Provide the (X, Y) coordinate of the cell's center where the given text is located.  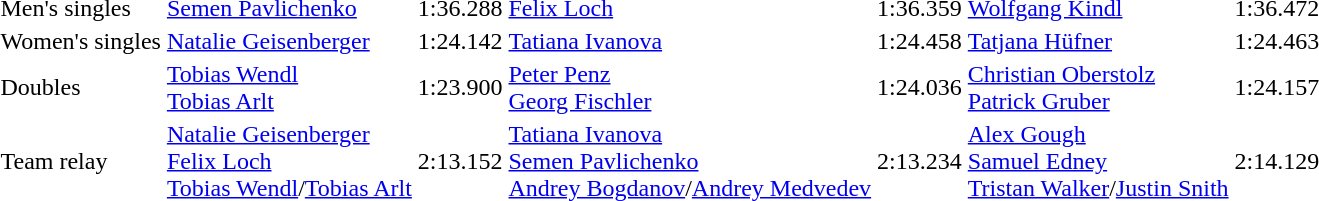
1:24.036 (920, 88)
Tatiana Ivanova (690, 41)
Peter PenzGeorg Fischler (690, 88)
Tobias WendlTobias Arlt (289, 88)
1:23.900 (460, 88)
Natalie Geisenberger (289, 41)
Tatjana Hüfner (1098, 41)
1:24.458 (920, 41)
1:24.142 (460, 41)
Christian OberstolzPatrick Gruber (1098, 88)
